Extract the (x, y) coordinate from the center of the cell holding the provided text.  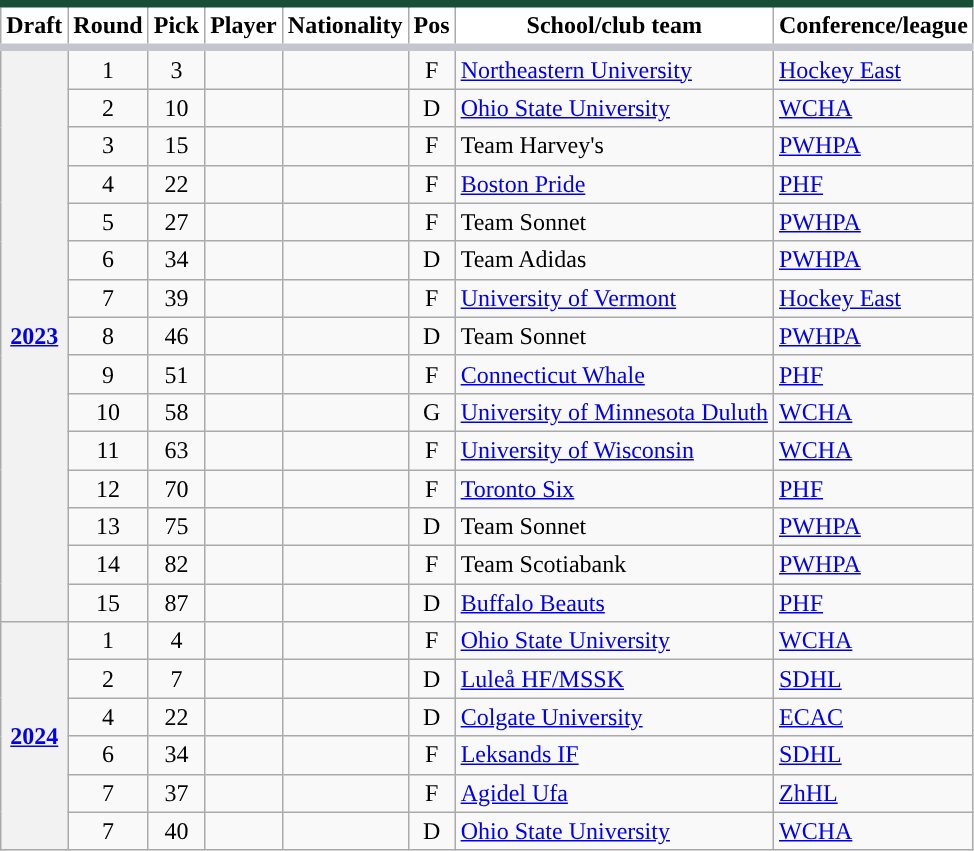
Pos (432, 26)
Pick (176, 26)
Leksands IF (614, 755)
8 (108, 336)
Connecticut Whale (614, 374)
Toronto Six (614, 489)
University of Wisconsin (614, 450)
Colgate University (614, 717)
39 (176, 298)
Player (244, 26)
Team Scotiabank (614, 565)
27 (176, 222)
Conference/league (873, 26)
University of Vermont (614, 298)
75 (176, 527)
37 (176, 793)
2023 (34, 335)
9 (108, 374)
14 (108, 565)
G (432, 412)
70 (176, 489)
ECAC (873, 717)
Northeastern University (614, 68)
School/club team (614, 26)
University of Minnesota Duluth (614, 412)
Team Harvey's (614, 146)
40 (176, 831)
Draft (34, 26)
5 (108, 222)
13 (108, 527)
46 (176, 336)
Buffalo Beauts (614, 603)
ZhHL (873, 793)
Agidel Ufa (614, 793)
51 (176, 374)
Luleå HF/MSSK (614, 679)
58 (176, 412)
63 (176, 450)
Nationality (345, 26)
2024 (34, 736)
Team Adidas (614, 260)
11 (108, 450)
82 (176, 565)
Boston Pride (614, 184)
12 (108, 489)
Round (108, 26)
87 (176, 603)
